Extract the [X, Y] coordinate from the center of the cell holding the provided text.  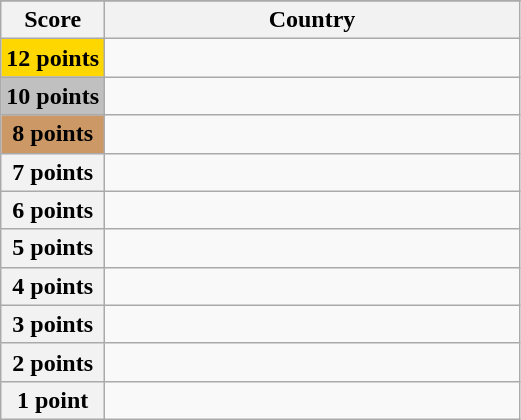
3 points [53, 324]
8 points [53, 134]
6 points [53, 210]
Country [312, 20]
4 points [53, 286]
7 points [53, 172]
5 points [53, 248]
2 points [53, 362]
10 points [53, 96]
1 point [53, 400]
Score [53, 20]
12 points [53, 58]
